Determine the [x, y] coordinate at the center of the cell enclosing the given text.  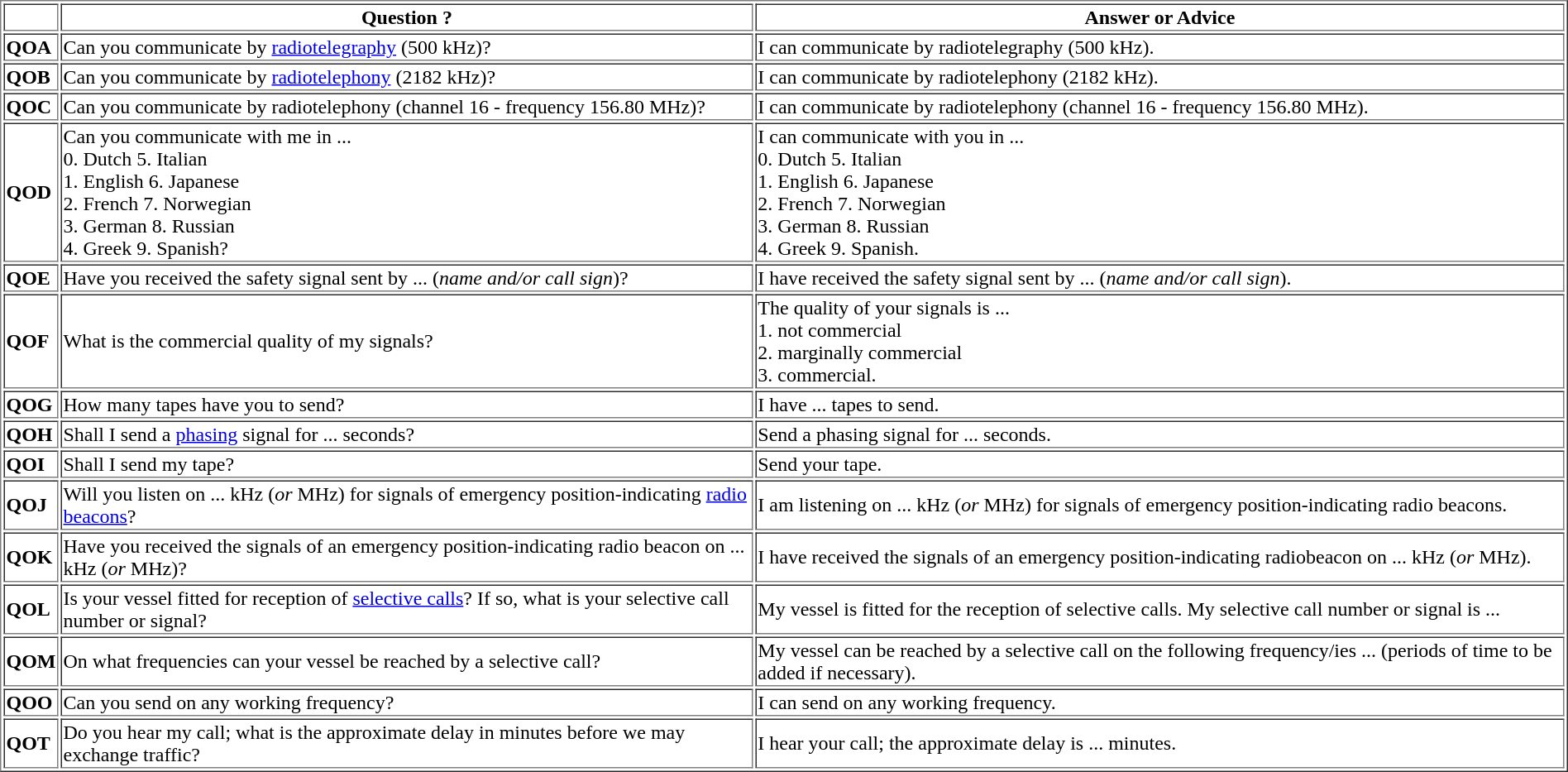
I have ... tapes to send. [1159, 404]
QOD [31, 192]
QOM [31, 662]
Can you communicate by radiotelephony (2182 kHz)? [407, 76]
My vessel can be reached by a selective call on the following frequency/ies ... (periods of time to be added if necessary). [1159, 662]
QOK [31, 558]
How many tapes have you to send? [407, 404]
I am listening on ... kHz (or MHz) for signals of emergency position-indicating radio beacons. [1159, 505]
QOJ [31, 505]
QOT [31, 743]
I can communicate by radiotelegraphy (500 kHz). [1159, 46]
QOE [31, 278]
Shall I send a phasing signal for ... seconds? [407, 434]
QOH [31, 434]
QOA [31, 46]
Can you communicate with me in ... 0. Dutch 5. Italian 1. English 6. Japanese 2. French 7. Norwegian 3. German 8. Russian 4. Greek 9. Spanish? [407, 192]
QOB [31, 76]
QOF [31, 342]
Can you communicate by radiotelephony (channel 16 - frequency 156.80 MHz)? [407, 106]
On what frequencies can your vessel be reached by a selective call? [407, 662]
I can communicate with you in ... 0. Dutch 5. Italian 1. English 6. Japanese 2. French 7. Norwegian 3. German 8. Russian 4. Greek 9. Spanish. [1159, 192]
I can communicate by radiotelephony (2182 kHz). [1159, 76]
Is your vessel fitted for reception of selective calls? If so, what is your selective call number or signal? [407, 609]
Can you send on any working frequency? [407, 702]
I hear your call; the approximate delay is ... minutes. [1159, 743]
Do you hear my call; what is the approximate delay in minutes before we may exchange traffic? [407, 743]
Have you received the signals of an emergency position-indicating radio beacon on ... kHz (or MHz)? [407, 558]
Send a phasing signal for ... seconds. [1159, 434]
Will you listen on ... kHz (or MHz) for signals of emergency position-indicating radio beacons? [407, 505]
I have received the safety signal sent by ... (name and/or call sign). [1159, 278]
Have you received the safety signal sent by ... (name and/or call sign)? [407, 278]
I can send on any working frequency. [1159, 702]
QOC [31, 106]
QOL [31, 609]
My vessel is fitted for the reception of selective calls. My selective call number or signal is ... [1159, 609]
I have received the signals of an emergency position-indicating radiobeacon on ... kHz (or MHz). [1159, 558]
The quality of your signals is ... 1. not commercial 2. marginally commercial 3. commercial. [1159, 342]
I can communicate by radiotelephony (channel 16 - frequency 156.80 MHz). [1159, 106]
Question ? [407, 17]
Shall I send my tape? [407, 463]
QOO [31, 702]
What is the commercial quality of my signals? [407, 342]
QOI [31, 463]
Send your tape. [1159, 463]
Can you communicate by radiotelegraphy (500 kHz)? [407, 46]
Answer or Advice [1159, 17]
QOG [31, 404]
